Provide the (X, Y) coordinate of the cell's center where the given text is located.  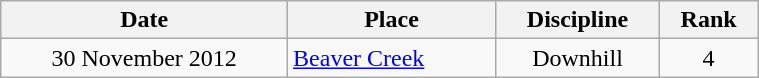
4 (709, 58)
Discipline (577, 20)
Date (144, 20)
Downhill (577, 58)
30 November 2012 (144, 58)
Place (392, 20)
Rank (709, 20)
Beaver Creek (392, 58)
